Locate the cell with the specified text and output its (x, y) center coordinate. 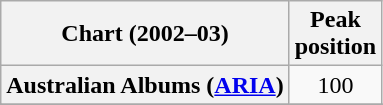
100 (335, 85)
Australian Albums (ARIA) (145, 85)
Chart (2002–03) (145, 34)
Peak position (335, 34)
